Scan for the cell matching the given text and deliver its [X, Y] coordinate at center. 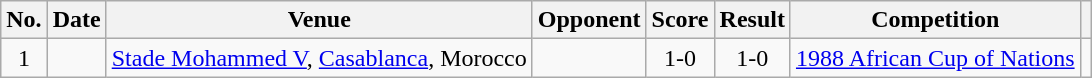
No. [24, 20]
Competition [935, 20]
Stade Mohammed V, Casablanca, Morocco [319, 58]
Date [76, 20]
1 [24, 58]
Result [752, 20]
Opponent [589, 20]
1988 African Cup of Nations [935, 58]
Score [680, 20]
Venue [319, 20]
